Pinpoint the cell where the given text exists, returning its [X, Y] midpoint coordinate. 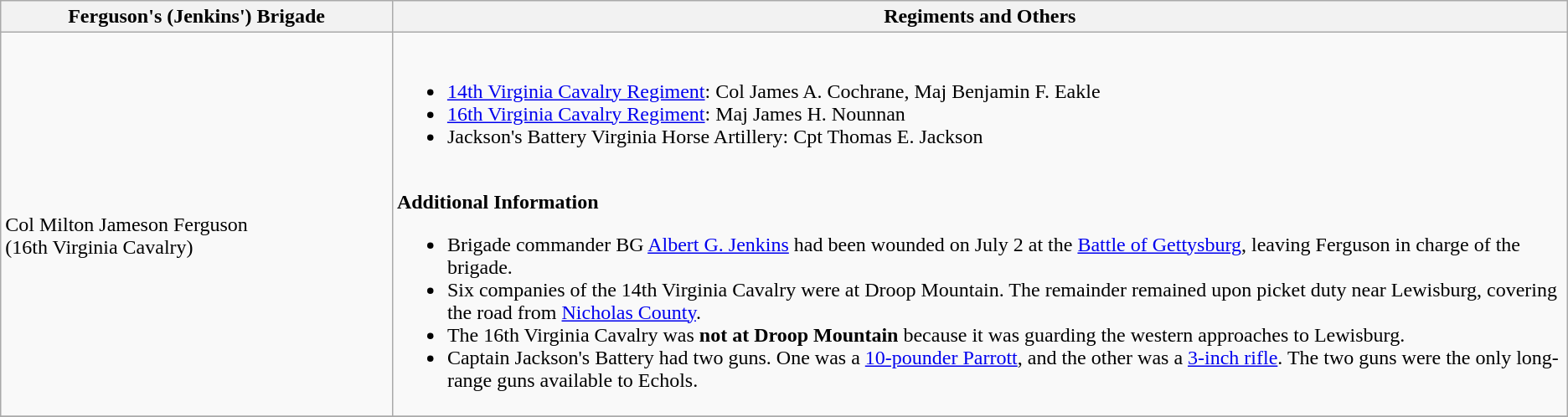
Regiments and Others [980, 17]
Col Milton Jameson Ferguson(16th Virginia Cavalry) [197, 224]
Ferguson's (Jenkins') Brigade [197, 17]
